Identify which cell holds the provided text, then report its [x, y] central coordinate. 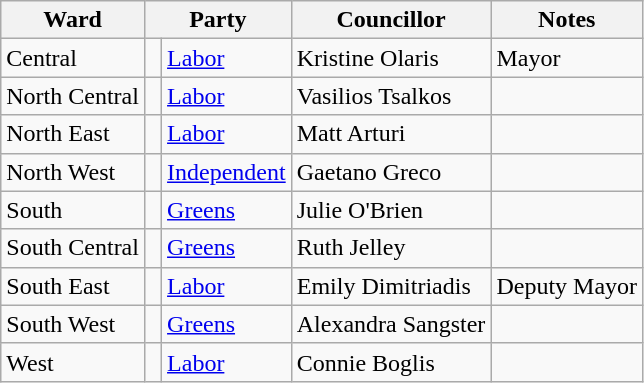
Matt Arturi [391, 134]
North West [73, 172]
Councillor [391, 20]
Central [73, 58]
Ward [73, 20]
North East [73, 134]
Ruth Jelley [391, 248]
Connie Boglis [391, 362]
Gaetano Greco [391, 172]
Deputy Mayor [567, 286]
South Central [73, 248]
South [73, 210]
Kristine Olaris [391, 58]
Mayor [567, 58]
Party [218, 20]
Julie O'Brien [391, 210]
Notes [567, 20]
Vasilios Tsalkos [391, 96]
Independent [227, 172]
South West [73, 324]
West [73, 362]
South East [73, 286]
Emily Dimitriadis [391, 286]
Alexandra Sangster [391, 324]
North Central [73, 96]
